Return (x, y) of the center of cell containing provided text 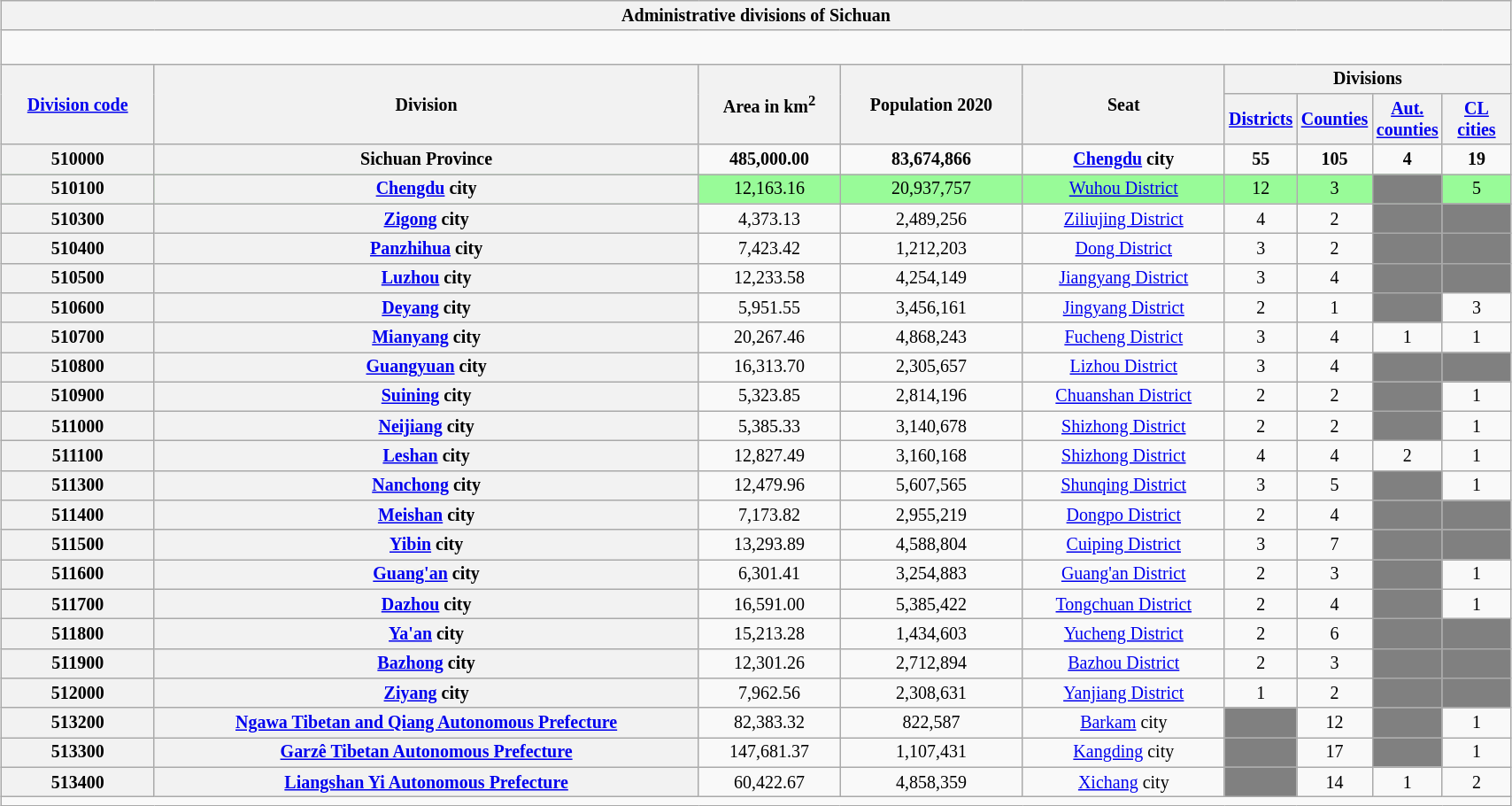
4,868,243 (931, 337)
83,674,866 (931, 159)
Ziliujing District (1123, 218)
Districts (1261, 119)
Tongchuan District (1123, 604)
2,489,256 (931, 218)
6 (1335, 634)
5,951.55 (768, 308)
Wuhou District (1123, 190)
17 (1335, 753)
3,456,161 (931, 308)
Garzê Tibetan Autonomous Prefecture (427, 753)
Bazhou District (1123, 664)
7 (1335, 546)
512000 (78, 693)
7,423.42 (768, 248)
Dazhou city (427, 604)
511700 (78, 604)
5,607,565 (931, 485)
Zigong city (427, 218)
20,267.46 (768, 337)
4,588,804 (931, 546)
12,827.49 (768, 455)
82,383.32 (768, 723)
Yanjiang District (1123, 693)
CL cities (1477, 119)
2,308,631 (931, 693)
513200 (78, 723)
4,373.13 (768, 218)
Jiangyang District (1123, 278)
Kangding city (1123, 753)
4,254,149 (931, 278)
16,591.00 (768, 604)
510600 (78, 308)
485,000.00 (768, 159)
Mianyang city (427, 337)
1,212,203 (931, 248)
12,479.96 (768, 485)
16,313.70 (768, 367)
Guang'an city (427, 574)
Counties (1335, 119)
Guang'an District (1123, 574)
14 (1335, 781)
510800 (78, 367)
Liangshan Yi Autonomous Prefecture (427, 781)
510700 (78, 337)
3,140,678 (931, 427)
511600 (78, 574)
822,587 (931, 723)
Dongpo District (1123, 515)
147,681.37 (768, 753)
510100 (78, 190)
12,163.16 (768, 190)
Dong District (1123, 248)
Yucheng District (1123, 634)
Yibin city (427, 546)
Shunqing District (1123, 485)
511800 (78, 634)
513400 (78, 781)
Ziyang city (427, 693)
Meishan city (427, 515)
12,233.58 (768, 278)
3,254,883 (931, 574)
Deyang city (427, 308)
Fucheng District (1123, 337)
513300 (78, 753)
Divisions (1367, 80)
Panzhihua city (427, 248)
5,385,422 (931, 604)
Division (427, 105)
510300 (78, 218)
Jingyang District (1123, 308)
12,301.26 (768, 664)
Population 2020 (931, 105)
511100 (78, 455)
19 (1477, 159)
Area in km2 (768, 105)
Division code (78, 105)
510000 (78, 159)
2,712,894 (931, 664)
6,301.41 (768, 574)
510500 (78, 278)
511400 (78, 515)
510400 (78, 248)
Administrative divisions of Sichuan (756, 16)
105 (1335, 159)
5,323.85 (768, 397)
Luzhou city (427, 278)
Sichuan Province (427, 159)
1,107,431 (931, 753)
Guangyuan city (427, 367)
20,937,757 (931, 190)
2,955,219 (931, 515)
Ya'an city (427, 634)
Ngawa Tibetan and Qiang Autonomous Prefecture (427, 723)
Suining city (427, 397)
Aut. counties (1408, 119)
Neijiang city (427, 427)
511000 (78, 427)
3,160,168 (931, 455)
Chuanshan District (1123, 397)
Barkam city (1123, 723)
55 (1261, 159)
Cuiping District (1123, 546)
15,213.28 (768, 634)
Lizhou District (1123, 367)
Leshan city (427, 455)
511900 (78, 664)
2,814,196 (931, 397)
60,422.67 (768, 781)
511500 (78, 546)
1,434,603 (931, 634)
Bazhong city (427, 664)
Seat (1123, 105)
510900 (78, 397)
Nanchong city (427, 485)
4,858,359 (931, 781)
7,962.56 (768, 693)
13,293.89 (768, 546)
Xichang city (1123, 781)
511300 (78, 485)
2,305,657 (931, 367)
7,173.82 (768, 515)
5,385.33 (768, 427)
